From the cell containing the given text, extract its center point as [X, Y] coordinate. 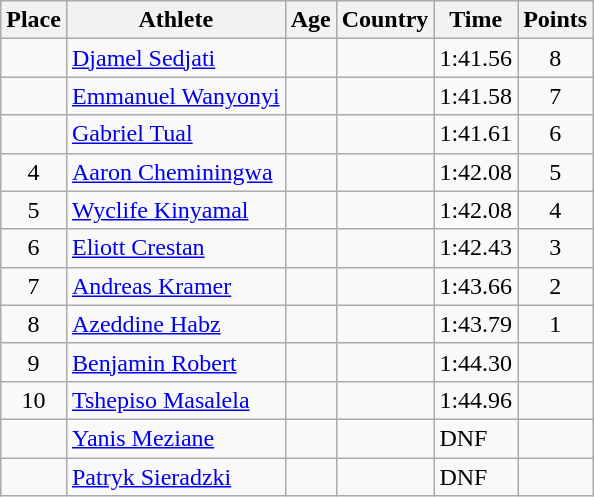
Azeddine Habz [176, 324]
Gabriel Tual [176, 134]
Djamel Sedjati [176, 58]
10 [34, 400]
1:42.43 [476, 248]
3 [556, 248]
1:44.96 [476, 400]
Andreas Kramer [176, 286]
Points [556, 20]
1:44.30 [476, 362]
Aaron Cheminingwa [176, 172]
1 [556, 324]
1:41.58 [476, 96]
Patryk Sieradzki [176, 477]
Place [34, 20]
Age [310, 20]
1:43.79 [476, 324]
Tshepiso Masalela [176, 400]
Country [385, 20]
Eliott Crestan [176, 248]
Wyclife Kinyamal [176, 210]
Benjamin Robert [176, 362]
2 [556, 286]
Emmanuel Wanyonyi [176, 96]
1:41.61 [476, 134]
Athlete [176, 20]
9 [34, 362]
Time [476, 20]
1:41.56 [476, 58]
Yanis Meziane [176, 438]
1:43.66 [476, 286]
